Search for the cell housing the specified text and yield its [X, Y] center coordinate. 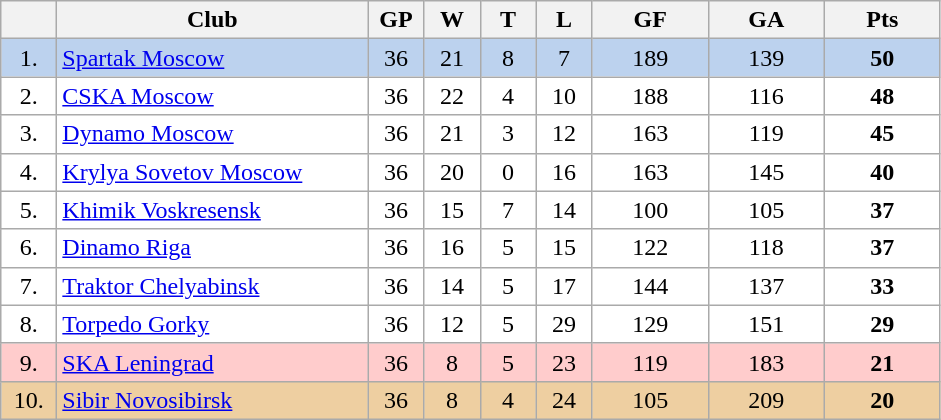
10 [564, 96]
5. [29, 210]
188 [650, 96]
145 [766, 172]
22 [452, 96]
7. [29, 286]
Spartak Moscow [212, 58]
Pts [882, 20]
9. [29, 362]
SKA Leningrad [212, 362]
GF [650, 20]
3 [508, 134]
118 [766, 248]
1. [29, 58]
8. [29, 324]
T [508, 20]
17 [564, 286]
50 [882, 58]
Dinamo Riga [212, 248]
139 [766, 58]
209 [766, 400]
6. [29, 248]
Sibir Novosibirsk [212, 400]
189 [650, 58]
CSKA Moscow [212, 96]
GA [766, 20]
100 [650, 210]
Club [212, 20]
0 [508, 172]
L [564, 20]
2. [29, 96]
33 [882, 286]
Traktor Chelyabinsk [212, 286]
W [452, 20]
10. [29, 400]
Krylya Sovetov Moscow [212, 172]
4. [29, 172]
24 [564, 400]
129 [650, 324]
3. [29, 134]
Dynamo Moscow [212, 134]
45 [882, 134]
151 [766, 324]
GP [396, 20]
144 [650, 286]
Khimik Voskresensk [212, 210]
40 [882, 172]
122 [650, 248]
116 [766, 96]
23 [564, 362]
Torpedo Gorky [212, 324]
48 [882, 96]
137 [766, 286]
183 [766, 362]
